Identify which cell holds the provided text, then report its [x, y] central coordinate. 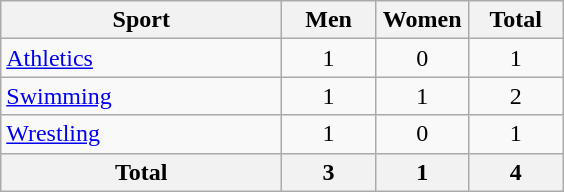
Athletics [142, 58]
2 [516, 96]
Swimming [142, 96]
Men [329, 20]
Sport [142, 20]
3 [329, 172]
Wrestling [142, 134]
4 [516, 172]
Women [422, 20]
